Pinpoint the cell where the given text exists, returning its (X, Y) midpoint coordinate. 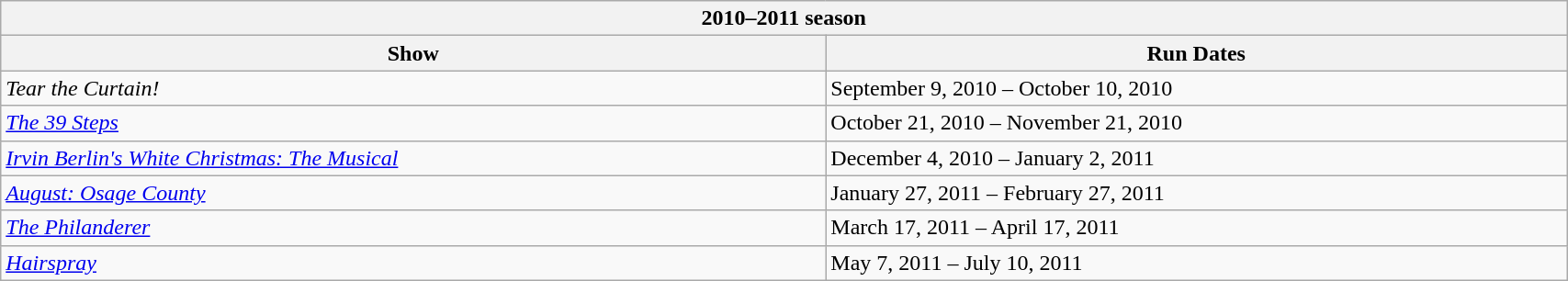
May 7, 2011 – July 10, 2011 (1196, 263)
Tear the Curtain! (413, 88)
October 21, 2010 – November 21, 2010 (1196, 123)
The Philanderer (413, 228)
Run Dates (1196, 53)
August: Osage County (413, 193)
Hairspray (413, 263)
September 9, 2010 – October 10, 2010 (1196, 88)
2010–2011 season (784, 18)
January 27, 2011 – February 27, 2011 (1196, 193)
March 17, 2011 – April 17, 2011 (1196, 228)
The 39 Steps (413, 123)
Irvin Berlin's White Christmas: The Musical (413, 158)
December 4, 2010 – January 2, 2011 (1196, 158)
Show (413, 53)
